Scan for the cell matching the given text and deliver its (x, y) coordinate at center. 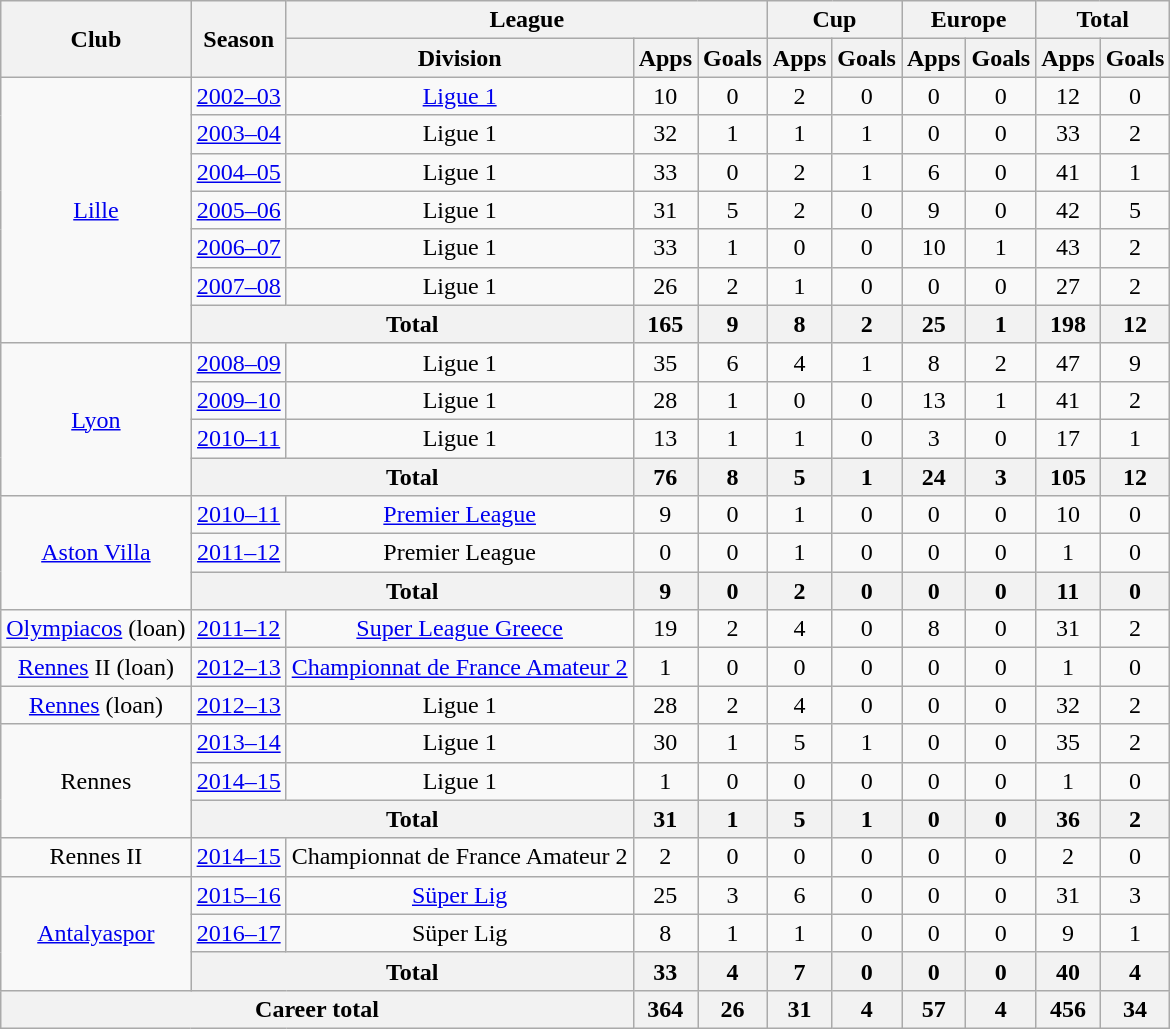
Europe (969, 20)
Rennes (96, 781)
364 (665, 1009)
24 (934, 477)
42 (1068, 210)
7 (799, 971)
43 (1068, 248)
36 (1068, 819)
2016–17 (238, 933)
2015–16 (238, 895)
40 (1068, 971)
34 (1135, 1009)
105 (1068, 477)
2008–09 (238, 362)
76 (665, 477)
2013–14 (238, 743)
30 (665, 743)
Rennes (loan) (96, 705)
Career total (317, 1009)
57 (934, 1009)
11 (1068, 591)
Rennes II (loan) (96, 667)
2003–04 (238, 134)
Aston Villa (96, 553)
Season (238, 39)
47 (1068, 362)
456 (1068, 1009)
Rennes II (96, 857)
Lyon (96, 419)
2005–06 (238, 210)
165 (665, 324)
Lille (96, 210)
2002–03 (238, 96)
2009–10 (238, 400)
27 (1068, 286)
Super League Greece (460, 629)
2004–05 (238, 172)
League (526, 20)
Cup (834, 20)
Olympiacos (loan) (96, 629)
17 (1068, 438)
2007–08 (238, 286)
2006–07 (238, 248)
19 (665, 629)
Club (96, 39)
Division (460, 58)
198 (1068, 324)
Antalyaspor (96, 933)
